Extract the (x, y) coordinate from the center of the cell holding the provided text.  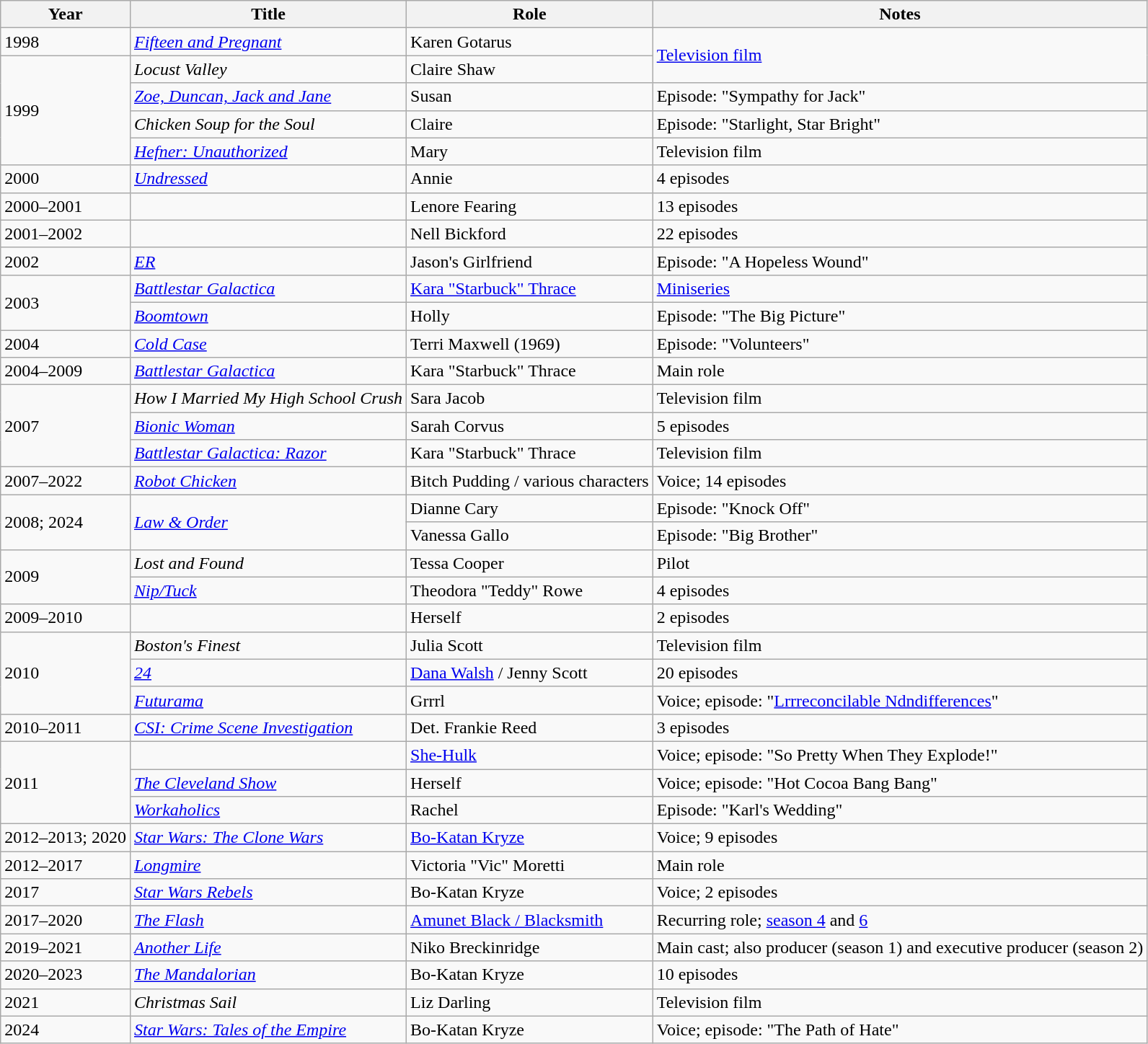
Episode: "A Hopeless Wound" (900, 261)
2 episodes (900, 618)
1998 (66, 42)
Rachel (530, 810)
Chicken Soup for the Soul (268, 124)
Voice; 9 episodes (900, 838)
Role (530, 14)
Robot Chicken (268, 481)
Episode: "The Big Picture" (900, 316)
Susan (530, 97)
Voice; episode: "The Path of Hate" (900, 1030)
Claire Shaw (530, 69)
2017 (66, 893)
Voice; episode: "Lrrreconcilable Ndndifferences" (900, 700)
Another Life (268, 947)
2019–2021 (66, 947)
2017–2020 (66, 920)
Undressed (268, 179)
Star Wars: Tales of the Empire (268, 1030)
Episode: "Karl's Wedding" (900, 810)
2002 (66, 261)
The Mandalorian (268, 975)
Lost and Found (268, 563)
Star Wars Rebels (268, 893)
Notes (900, 14)
Bionic Woman (268, 426)
How I Married My High School Crush (268, 399)
Episode: "Sympathy for Jack" (900, 97)
13 episodes (900, 206)
22 episodes (900, 234)
Bitch Pudding / various characters (530, 481)
Mary (530, 151)
20 episodes (900, 673)
Theodora "Teddy" Rowe (530, 590)
Episode: "Starlight, Star Bright" (900, 124)
Longmire (268, 865)
Amunet Black / Blacksmith (530, 920)
Star Wars: The Clone Wars (268, 838)
Christmas Sail (268, 1002)
Voice; episode: "So Pretty When They Explode!" (900, 755)
Boston's Finest (268, 645)
2010–2011 (66, 727)
2003 (66, 302)
2009 (66, 577)
The Cleveland Show (268, 782)
Pilot (900, 563)
Boomtown (268, 316)
Nell Bickford (530, 234)
Recurring role; season 4 and 6 (900, 920)
2000–2001 (66, 206)
The Flash (268, 920)
Niko Breckinridge (530, 947)
Year (66, 14)
Lenore Fearing (530, 206)
Miniseries (900, 288)
Main cast; also producer (season 1) and executive producer (season 2) (900, 947)
10 episodes (900, 975)
Episode: "Volunteers" (900, 344)
Locust Valley (268, 69)
Det. Frankie Reed (530, 727)
Voice; 2 episodes (900, 893)
Voice; 14 episodes (900, 481)
Episode: "Knock Off" (900, 508)
2000 (66, 179)
2010 (66, 673)
2007 (66, 426)
Vanessa Gallo (530, 536)
5 episodes (900, 426)
Annie (530, 179)
Workaholics (268, 810)
1999 (66, 110)
Nip/Tuck (268, 590)
Holly (530, 316)
Karen Gotarus (530, 42)
CSI: Crime Scene Investigation (268, 727)
2009–2010 (66, 618)
Battlestar Galactica: Razor (268, 454)
Tessa Cooper (530, 563)
Sarah Corvus (530, 426)
Zoe, Duncan, Jack and Jane (268, 97)
2024 (66, 1030)
2012–2013; 2020 (66, 838)
Terri Maxwell (1969) (530, 344)
2004–2009 (66, 371)
Julia Scott (530, 645)
2007–2022 (66, 481)
She-Hulk (530, 755)
Law & Order (268, 522)
Dana Walsh / Jenny Scott (530, 673)
Cold Case (268, 344)
Episode: "Big Brother" (900, 536)
Title (268, 14)
Jason's Girlfriend (530, 261)
2001–2002 (66, 234)
Claire (530, 124)
2008; 2024 (66, 522)
24 (268, 673)
Fifteen and Pregnant (268, 42)
2021 (66, 1002)
2020–2023 (66, 975)
Sara Jacob (530, 399)
Dianne Cary (530, 508)
Grrrl (530, 700)
Victoria "Vic" Moretti (530, 865)
Futurama (268, 700)
Hefner: Unauthorized (268, 151)
2004 (66, 344)
Voice; episode: "Hot Cocoa Bang Bang" (900, 782)
2012–2017 (66, 865)
3 episodes (900, 727)
ER (268, 261)
Liz Darling (530, 1002)
2011 (66, 782)
